Search for the cell housing the specified text and yield its (x, y) center coordinate. 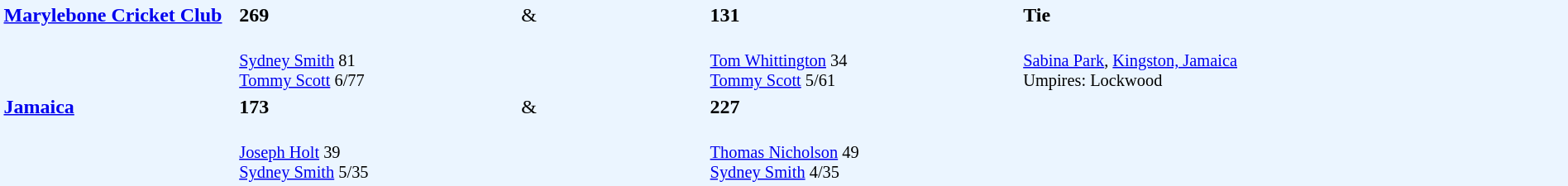
Jamaica (119, 139)
173 (378, 107)
131 (864, 15)
Sydney Smith 81 Tommy Scott 6/77 (378, 61)
Sabina Park, Kingston, Jamaica Umpires: Lockwood (1293, 107)
269 (378, 15)
Thomas Nicholson 49 Sydney Smith 4/35 (864, 152)
Tom Whittington 34 Tommy Scott 5/61 (864, 61)
Marylebone Cricket Club (119, 47)
227 (864, 107)
Tie (1293, 15)
Joseph Holt 39 Sydney Smith 5/35 (378, 152)
